Provide the (X, Y) coordinate of the cell's center where the given text is located.  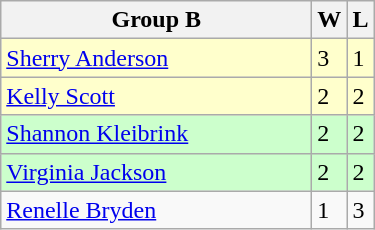
Group B (156, 20)
Virginia Jackson (156, 172)
Kelly Scott (156, 96)
L (360, 20)
Renelle Bryden (156, 210)
Sherry Anderson (156, 58)
W (330, 20)
Shannon Kleibrink (156, 134)
